Search for the cell housing the specified text and yield its [x, y] center coordinate. 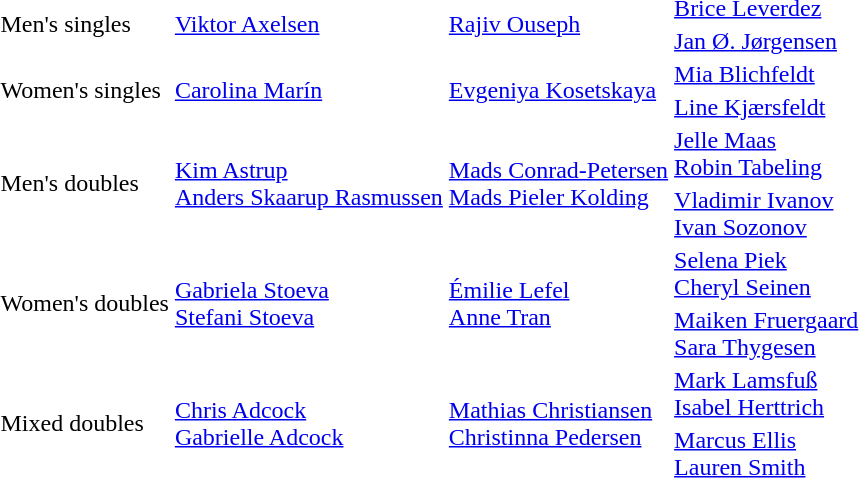
Gabriela Stoeva Stefani Stoeva [308, 304]
Kim Astrup Anders Skaarup Rasmussen [308, 184]
Émilie Lefel Anne Tran [558, 304]
Evgeniya Kosetskaya [558, 90]
Mads Conrad-Petersen Mads Pieler Kolding [558, 184]
Carolina Marín [308, 90]
